Output the (X, Y) coordinate of the center of the cell containing the given text.  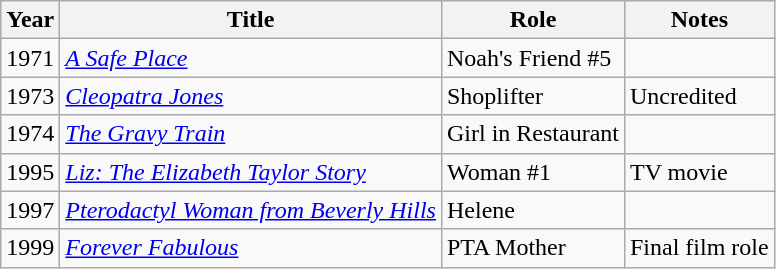
The Gravy Train (251, 134)
PTA Mother (532, 248)
Title (251, 20)
Role (532, 20)
Liz: The Elizabeth Taylor Story (251, 172)
1995 (30, 172)
Pterodactyl Woman from Beverly Hills (251, 210)
Final film role (699, 248)
Helene (532, 210)
Girl in Restaurant (532, 134)
1973 (30, 96)
Forever Fabulous (251, 248)
Noah's Friend #5 (532, 58)
TV movie (699, 172)
Year (30, 20)
1971 (30, 58)
Cleopatra Jones (251, 96)
1974 (30, 134)
Uncredited (699, 96)
Notes (699, 20)
1999 (30, 248)
A Safe Place (251, 58)
1997 (30, 210)
Woman #1 (532, 172)
Shoplifter (532, 96)
